Return the [x, y] coordinate for the center point of the cell that contains the specified text.  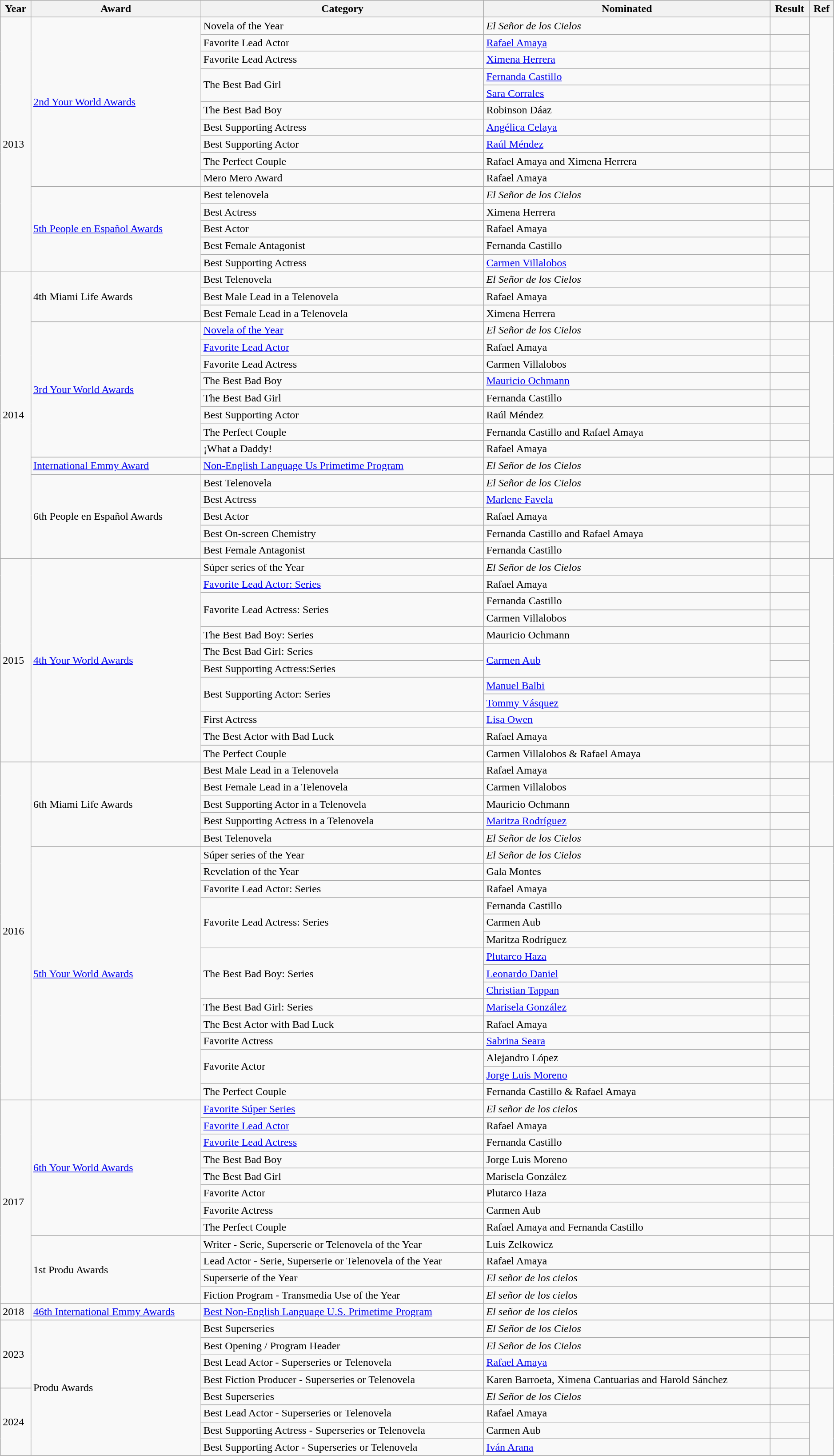
Sara Corrales [627, 93]
4th Your World Awards [116, 661]
¡What a Daddy! [342, 449]
1st Produ Awards [116, 1269]
Revelation of the Year [342, 872]
Best Supporting Actress in a Telenovela [342, 821]
2017 [16, 1202]
Carmen Villalobos & Rafael Amaya [627, 754]
Tommy Vásquez [627, 702]
Luis Zelkowicz [627, 1244]
Ref [822, 9]
Result [790, 9]
Manuel Balbi [627, 686]
3rd Your World Awards [116, 389]
Best Supporting Actress:Series [342, 669]
Writer - Serie, Superserie or Telenovela of the Year [342, 1244]
Superserie of the Year [342, 1278]
4th Miami Life Awards [116, 297]
Category [342, 9]
Best telenovela [342, 195]
2023 [16, 1354]
2024 [16, 1422]
Rafael Amaya and Fernanda Castillo [627, 1227]
Karen Barroeta, Ximena Cantuarias and Harold Sánchez [627, 1380]
Alejandro López [627, 1058]
Mero Mero Award [342, 178]
2nd Your World Awards [116, 102]
2018 [16, 1312]
Iván Arana [627, 1447]
46th International Emmy Awards [116, 1312]
Best Non-English Language U.S. Primetime Program [342, 1312]
Best Supporting Actor - Superseries or Telenovela [342, 1447]
5th People en Español Awards [116, 229]
5th Your World Awards [116, 974]
First Actress [342, 719]
Best Opening / Program Header [342, 1346]
6th People en Español Awards [116, 516]
Marlene Favela [627, 500]
Favorite Súper Series [342, 1109]
6th Your World Awards [116, 1168]
Gala Montes [627, 872]
2013 [16, 144]
Best On-screen Chemistry [342, 533]
Fiction Program - Transmedia Use of the Year [342, 1295]
Best Fiction Producer - Superseries or Telenovela [342, 1380]
Produ Awards [116, 1388]
Year [16, 9]
6th Miami Life Awards [116, 804]
Christian Tappan [627, 990]
Robinson Dáaz [627, 110]
2014 [16, 415]
Lisa Owen [627, 719]
Non-English Language Us Primetime Program [342, 465]
Nominated [627, 9]
2016 [16, 931]
Angélica Celaya [627, 127]
Rafael Amaya and Ximena Herrera [627, 161]
Sabrina Seara [627, 1041]
International Emmy Award [116, 465]
Lead Actor - Serie, Superserie or Telenovela of the Year [342, 1261]
Best Supporting Actress - Superseries or Telenovela [342, 1430]
Fernanda Castillo & Rafael Amaya [627, 1092]
Award [116, 9]
Best Supporting Actor: Series [342, 694]
2015 [16, 661]
Leonardo Daniel [627, 973]
Best Supporting Actor in a Telenovela [342, 804]
